Detect which cell encompasses the target text, then output its [X, Y] center coordinate. 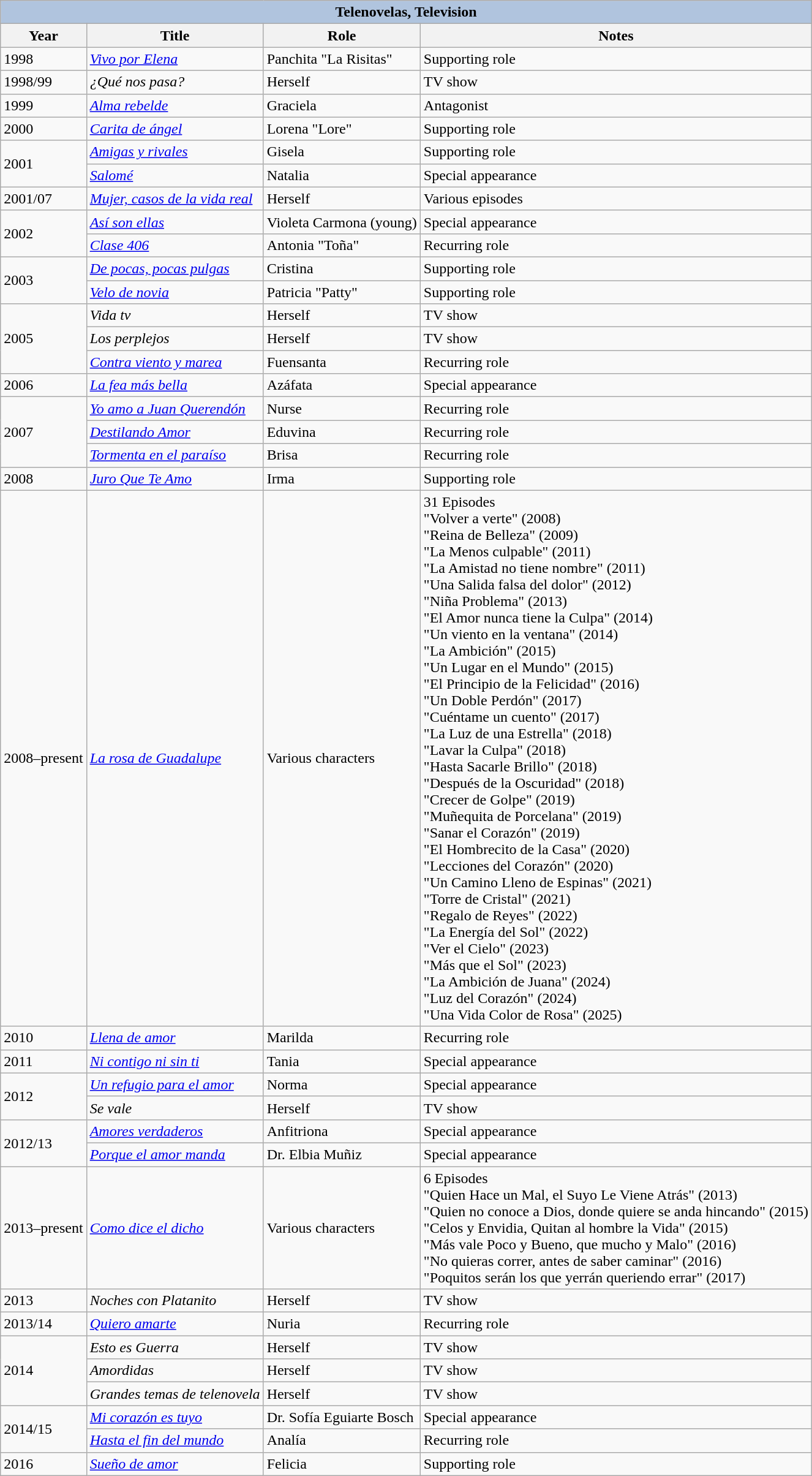
Eduvina [342, 432]
Noches con Platanito [175, 1301]
Contra viento y marea [175, 362]
2007 [43, 432]
2016 [43, 1464]
Nuria [342, 1324]
Nurse [342, 409]
Title [175, 36]
Cristina [342, 268]
La fea más bella [175, 385]
Marilda [342, 1038]
Amores verdaderos [175, 1131]
2008–present [43, 759]
Velo de novia [175, 292]
Various episodes [616, 199]
Dr. Sofía Eguiarte Bosch [342, 1417]
Dr. Elbia Muñiz [342, 1154]
2011 [43, 1061]
Vivo por Elena [175, 59]
Antagonist [616, 105]
1998/99 [43, 82]
Así son ellas [175, 222]
Gisela [342, 152]
Antonia "Toña" [342, 245]
2003 [43, 280]
Irma [342, 479]
Lorena "Lore" [342, 129]
Alma rebelde [175, 105]
Carita de ángel [175, 129]
Tania [342, 1061]
2012/13 [43, 1143]
Esto es Guerra [175, 1347]
2012 [43, 1096]
2010 [43, 1038]
Anfitriona [342, 1131]
Los perplejos [175, 339]
Violeta Carmona (young) [342, 222]
De pocas, pocas pulgas [175, 268]
Brisa [342, 455]
Tormenta en el paraíso [175, 455]
2014/15 [43, 1429]
Como dice el dicho [175, 1228]
Norma [342, 1084]
Vida tv [175, 316]
Azáfata [342, 385]
La rosa de Guadalupe [175, 759]
Hasta el fin del mundo [175, 1440]
Grandes temas de telenovela [175, 1394]
Panchita "La Risitas" [342, 59]
2013/14 [43, 1324]
Felicia [342, 1464]
Quiero amarte [175, 1324]
Notes [616, 36]
2008 [43, 479]
2006 [43, 385]
Juro Que Te Amo [175, 479]
Llena de amor [175, 1038]
Clase 406 [175, 245]
2000 [43, 129]
2014 [43, 1371]
Salomé [175, 175]
2013–present [43, 1228]
2002 [43, 233]
Fuensanta [342, 362]
¿Qué nos pasa? [175, 82]
1999 [43, 105]
Amordidas [175, 1371]
Natalia [342, 175]
Yo amo a Juan Querendón [175, 409]
2001/07 [43, 199]
Destilando Amor [175, 432]
Mi corazón es tuyo [175, 1417]
Analía [342, 1440]
1998 [43, 59]
Telenovelas, Television [407, 12]
Se vale [175, 1108]
2005 [43, 339]
Year [43, 36]
Graciela [342, 105]
Role [342, 36]
2013 [43, 1301]
Un refugio para el amor [175, 1084]
Mujer, casos de la vida real [175, 199]
Patricia "Patty" [342, 292]
Porque el amor manda [175, 1154]
Amigas y rivales [175, 152]
Sueño de amor [175, 1464]
Ni contigo ni sin ti [175, 1061]
2001 [43, 164]
